Scan for the cell matching the given text and deliver its [X, Y] coordinate at center. 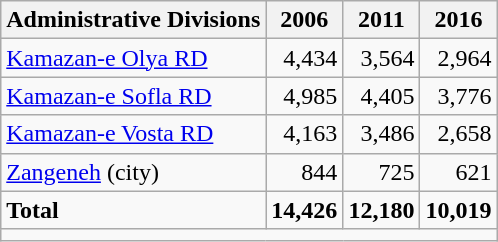
725 [382, 172]
Kamazan-e Sofla RD [134, 96]
3,776 [458, 96]
Zangeneh (city) [134, 172]
Kamazan-e Olya RD [134, 58]
4,434 [304, 58]
2016 [458, 20]
2011 [382, 20]
Administrative Divisions [134, 20]
Total [134, 210]
621 [458, 172]
2006 [304, 20]
844 [304, 172]
2,658 [458, 134]
12,180 [382, 210]
3,564 [382, 58]
14,426 [304, 210]
2,964 [458, 58]
4,163 [304, 134]
Kamazan-e Vosta RD [134, 134]
3,486 [382, 134]
4,985 [304, 96]
4,405 [382, 96]
10,019 [458, 210]
